Capture the cell that displays the provided text and extract its (x, y) central coordinate. 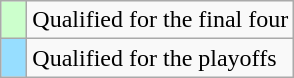
Qualified for the final four (160, 20)
Qualified for the playoffs (160, 58)
